Scan for the cell matching the given text and deliver its [X, Y] coordinate at center. 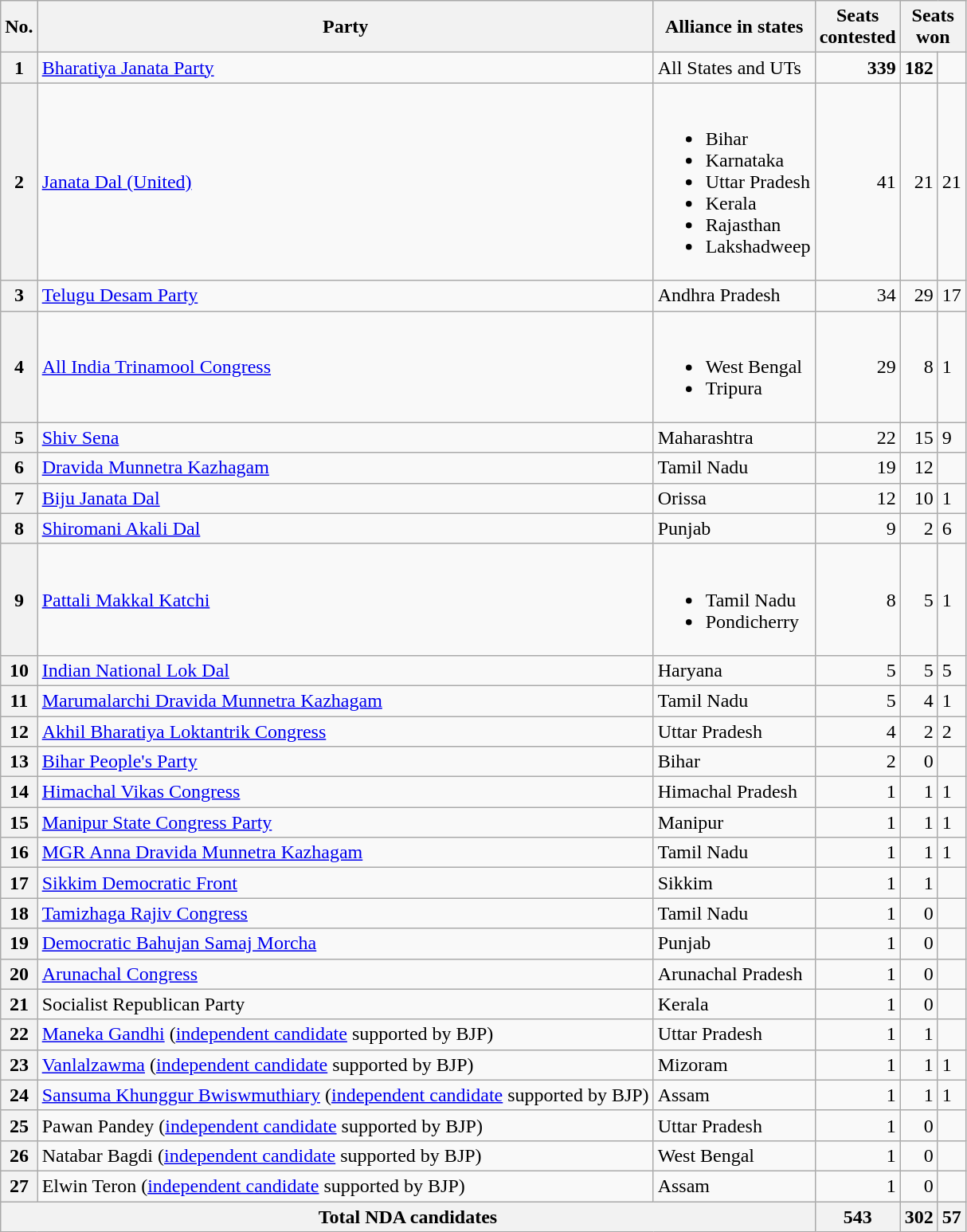
All States and UTs [734, 68]
Biju Janata Dal [346, 498]
Janata Dal (United) [346, 182]
Bihar People's Party [346, 762]
Tamil NaduPondicherry [734, 599]
West BengalTripura [734, 367]
20 [19, 974]
Tamizhaga Rajiv Congress [346, 913]
34 [857, 296]
7 [19, 498]
Sansuma Khunggur Bwiswmuthiary (independent candidate supported by BJP) [346, 1095]
Alliance in states [734, 27]
Seats contested [857, 27]
Maneka Gandhi (independent candidate supported by BJP) [346, 1034]
11 [19, 700]
339 [857, 68]
BiharKarnatakaUttar PradeshKeralaRajasthanLakshadweep [734, 182]
26 [19, 1155]
Mizoram [734, 1065]
182 [919, 68]
Shiromani Akali Dal [346, 528]
302 [919, 1217]
Vanlalzawma (independent candidate supported by BJP) [346, 1065]
57 [951, 1217]
Orissa [734, 498]
543 [857, 1217]
Sikkim [734, 883]
MGR Anna Dravida Munnetra Kazhagam [346, 853]
Sikkim Democratic Front [346, 883]
13 [19, 762]
Democratic Bahujan Samaj Morcha [346, 944]
Haryana [734, 670]
Akhil Bharatiya Loktantrik Congress [346, 731]
25 [19, 1125]
41 [857, 182]
23 [19, 1065]
Natabar Bagdi (independent candidate supported by BJP) [346, 1155]
Total NDA candidates [408, 1217]
Kerala [734, 1004]
Seats won [933, 27]
Manipur State Congress Party [346, 822]
Shiv Sena [346, 437]
All India Trinamool Congress [346, 367]
Arunachal Congress [346, 974]
Himachal Pradesh [734, 792]
Telugu Desam Party [346, 296]
Socialist Republican Party [346, 1004]
Himachal Vikas Congress [346, 792]
Bihar [734, 762]
Pattali Makkal Katchi [346, 599]
3 [19, 296]
West Bengal [734, 1155]
18 [19, 913]
27 [19, 1186]
Elwin Teron (independent candidate supported by BJP) [346, 1186]
14 [19, 792]
No. [19, 27]
Arunachal Pradesh [734, 974]
Maharashtra [734, 437]
Bharatiya Janata Party [346, 68]
Marumalarchi Dravida Munnetra Kazhagam [346, 700]
24 [19, 1095]
Indian National Lok Dal [346, 670]
Party [346, 27]
Dravida Munnetra Kazhagam [346, 468]
Andhra Pradesh [734, 296]
16 [19, 853]
Pawan Pandey (independent candidate supported by BJP) [346, 1125]
Manipur [734, 822]
